Identify which cell holds the provided text, then report its (X, Y) central coordinate. 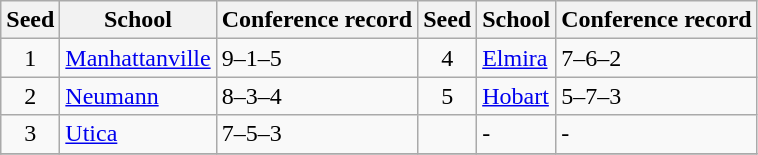
8–3–4 (316, 96)
9–1–5 (316, 58)
4 (448, 58)
1 (30, 58)
Elmira (516, 58)
Hobart (516, 96)
3 (30, 134)
2 (30, 96)
7–6–2 (656, 58)
Manhattanville (138, 58)
5–7–3 (656, 96)
Utica (138, 134)
5 (448, 96)
7–5–3 (316, 134)
Neumann (138, 96)
